Pinpoint the cell where the given text exists, returning its [X, Y] midpoint coordinate. 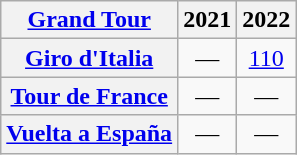
2021 [208, 20]
Grand Tour [90, 20]
Giro d'Italia [90, 58]
110 [266, 58]
2022 [266, 20]
Tour de France [90, 96]
Vuelta a España [90, 134]
